For the text-containing cell, return its midpoint in [X, Y] coordinate format. 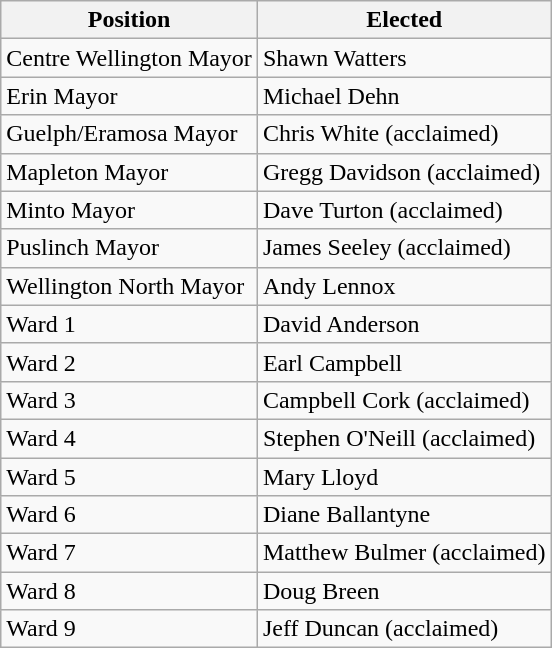
Ward 8 [130, 591]
Ward 6 [130, 515]
Ward 4 [130, 438]
Ward 9 [130, 629]
Elected [404, 20]
Dave Turton (acclaimed) [404, 210]
Centre Wellington Mayor [130, 58]
Doug Breen [404, 591]
James Seeley (acclaimed) [404, 248]
Diane Ballantyne [404, 515]
Earl Campbell [404, 362]
Minto Mayor [130, 210]
Position [130, 20]
Gregg Davidson (acclaimed) [404, 172]
Matthew Bulmer (acclaimed) [404, 553]
Ward 3 [130, 400]
Stephen O'Neill (acclaimed) [404, 438]
Ward 2 [130, 362]
Guelph/Eramosa Mayor [130, 134]
Mapleton Mayor [130, 172]
Campbell Cork (acclaimed) [404, 400]
Shawn Watters [404, 58]
Mary Lloyd [404, 477]
Ward 7 [130, 553]
Andy Lennox [404, 286]
Erin Mayor [130, 96]
Michael Dehn [404, 96]
Chris White (acclaimed) [404, 134]
Puslinch Mayor [130, 248]
David Anderson [404, 324]
Jeff Duncan (acclaimed) [404, 629]
Wellington North Mayor [130, 286]
Ward 5 [130, 477]
Ward 1 [130, 324]
